Output the [x, y] coordinate of the center of the cell containing the given text.  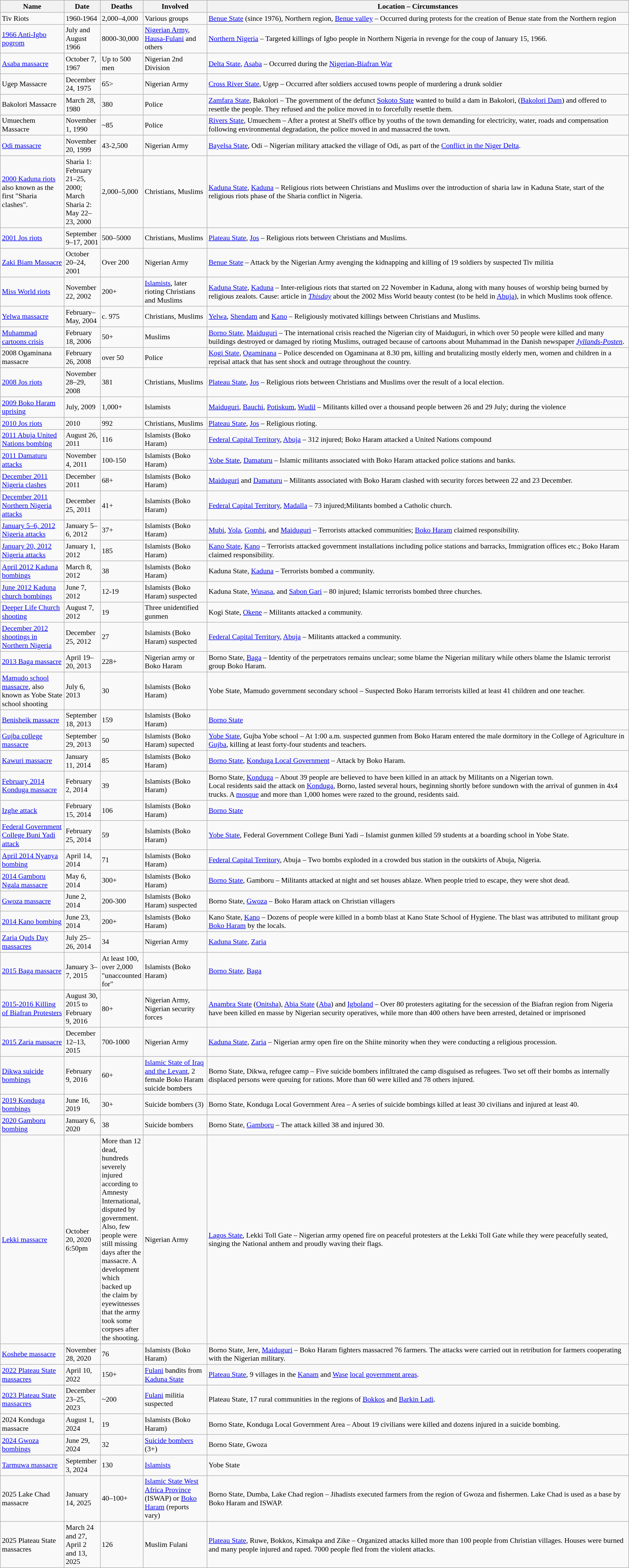
February 26, 2008 [82, 358]
Location – Circumstances [418, 6]
2010 Jos riots [32, 423]
January 5–6, 2012 Nigeria attacks [32, 530]
July 6, 2013 [82, 691]
40–100+ [121, 1499]
159 [121, 720]
Islamic State West Africa Province (ISWAP) or Boko Haram (reports vary) [175, 1499]
May 6, 2014 [82, 880]
December 24, 1975 [82, 84]
116 [121, 439]
Maiduguri and Damaturu – Militants associated with Boko Haram clashed with security forces between 22 and 23 December. [418, 480]
200-300 [121, 901]
August 1, 2024 [82, 1424]
Kaduna State, Zaria – Nigerian army open fire on the Shiite minority when they were conducting a religious procession. [418, 1042]
September 3, 2024 [82, 1465]
Benisheik massacre [32, 720]
January 20, 2012 Nigeria attacks [32, 551]
December 25, 2012 [82, 637]
Suicide bombers [175, 1125]
April 2014 Nyanya bombing [32, 860]
Deaths [121, 6]
Bayelsa State, Odi – Nigerian military attacked the village of Odi, as part of the Conflict in the Niger Delta. [418, 146]
150+ [121, 1375]
41+ [121, 505]
February 2014 Konduga massacre [32, 786]
185 [121, 551]
Mubi, Yola, Gombi, and Maiduguri – Terrorists attacked communities; Boko Haram claimed responsibility. [418, 530]
November 22, 2002 [82, 292]
Yelwa massacre [32, 317]
December 2012 shootings in Northern Nigeria [32, 637]
February 2, 2014 [82, 786]
June 29, 2024 [82, 1445]
Nigerian army or Boko Haram [175, 662]
October 7, 1967 [82, 64]
39 [121, 786]
2008 Ogaminana massacre [32, 358]
Deeper Life Church shooting [32, 612]
August 26, 2011 [82, 439]
Benue State (since 1976), Northern region, Benue valley – Occurred during protests for the creation of Benue state from the Northern region [418, 18]
January 3–7, 2015 [82, 971]
April 10, 2022 [82, 1375]
Plateau State, 9 villages in the Kanam and Wase local government areas. [418, 1375]
Odi massacre [32, 146]
January 1, 2012 [82, 551]
Nigerian Army, Nigerian security forces [175, 1009]
September 9–17, 2001 [82, 238]
381 [121, 382]
1960-1964 [82, 18]
30+ [121, 1104]
Borno State, Konduga Local Government – Attack by Boko Haram. [418, 761]
2015 Baga massacre [32, 971]
Date [82, 6]
Nigerian Army, Hausa-Fulani and others [175, 39]
2019 Konduga bombings [32, 1104]
Umuechem Massacre [32, 125]
59 [121, 835]
Gujba college massacre [32, 741]
130 [121, 1465]
November 28–29, 2008 [82, 382]
c. 975 [121, 317]
Dikwa suicide bombings [32, 1076]
June 16, 2019 [82, 1104]
Kaduna State, Wusasa, and Sabon Gari – 80 injured; Islamic terrorists bombed three churches. [418, 592]
Miss World riots [32, 292]
300+ [121, 880]
2022 Plateau State massacres [32, 1375]
Various groups [175, 18]
2013 Baga massacre [32, 662]
February 9, 2016 [82, 1076]
126 [121, 1545]
Cross River State, Ugep – Occurred after soldiers accused towns people of murdering a drunk soldier [418, 84]
December 2011 [82, 480]
December 23–25, 2023 [82, 1400]
992 [121, 423]
43-2,500 [121, 146]
Mamudo school massacre, also known as Yobe State school shooting [32, 691]
Yobe State, Federal Government College Buni Yadi – Islamist gunmen killed 59 students at a boarding school in Yobe State. [418, 835]
Kaduna State, Kaduna – Terrorists bombed a community. [418, 571]
Tarmuwa massacre [32, 1465]
November 28, 2020 [82, 1354]
85 [121, 761]
76 [121, 1354]
Kawuri massacre [32, 761]
Suicide bombers (3+) [175, 1445]
Involved [175, 6]
February 15, 2014 [82, 811]
June 7, 2012 [82, 592]
Kaduna State, Zaria [418, 942]
November 4, 2011 [82, 460]
Borno State, Konduga Local Government Area – A series of suicide bombings killed at least 30 civilians and injured at least 40. [418, 1104]
8000-30,000 [121, 39]
Muhammad cartoons crisis [32, 337]
Yelwa, Shendam and Kano – Religiously motivated killings between Christians and Muslims. [418, 317]
Borno State, Konduga Local Government Area – About 19 civilians were killed and dozens injured in a suicide bombing. [418, 1424]
Northern Nigeria – Targeted killings of Igbo people in Northern Nigeria in revenge for the coup of January 15, 1966. [418, 39]
Federal Government College Buni Yadi attack [32, 835]
November 20, 1999 [82, 146]
50 [121, 741]
Borno State, Gamboru – The attack killed 38 and injured 30. [418, 1125]
Plateau State, Jos – Religious riots between Christians and Muslims. [418, 238]
Delta State, Asaba – Occurred during the Nigerian-Biafran War [418, 64]
~200 [121, 1400]
80+ [121, 1009]
March 24 and 27, April 2 and 13, 2025 [82, 1545]
Fulani militia suspected [175, 1400]
August 7, 2012 [82, 612]
December 12–13, 2015 [82, 1042]
April 2012 Kaduna bombings [32, 571]
2024 Gwoza bombings [32, 1445]
60+ [121, 1076]
Three unidentified gunmen [175, 612]
March 8, 2012 [82, 571]
2015 Zaria massacre [32, 1042]
October 20, 20206:50pm [82, 1240]
2024 Konduga massacre [32, 1424]
Islamists (Boko Haram) supected [175, 741]
37+ [121, 530]
April 19–20, 2013 [82, 662]
Muslims [175, 337]
Plateau State, Jos – Religious riots between Christians and Muslims over the result of a local election. [418, 382]
Yobe State, Mamudo government secondary school – Suspected Boko Haram terrorists killed at least 41 children and one teacher. [418, 691]
Borno State, Gwoza – Boko Haram attack on Christian villagers [418, 901]
Yobe State [418, 1465]
Bakolori Massacre [32, 105]
Federal Capital Territory, Madalla – 73 injured;Militants bombed a Catholic church. [418, 505]
500–5000 [121, 238]
over 50 [121, 358]
1,000+ [121, 407]
Islamists, later rioting Christians and Muslims [175, 292]
January 11, 2014 [82, 761]
Ugep Massacre [32, 84]
Plateau State, Jos – Religious rioting. [418, 423]
2011 Damaturu attacks [32, 460]
Zaria Quds Day massacres [32, 942]
Federal Capital Territory, Abuja – Two bombs exploded in a crowded bus station in the outskirts of Abuja, Nigeria. [418, 860]
Muslim Fulani [175, 1545]
February 25, 2014 [82, 835]
2025 Lake Chad massacre [32, 1499]
Borno State, Baga [418, 971]
January 14, 2025 [82, 1499]
Asaba massacre [32, 64]
700-1000 [121, 1042]
Zaki Biam Massacre [32, 263]
65> [121, 84]
Suicide bombers (3) [175, 1104]
Nigerian 2nd Division [175, 64]
December 25, 2011 [82, 505]
Plateau State, 17 rural communities in the regions of Bokkos and Barkin Ladi. [418, 1400]
2023 Plateau State massacres [32, 1400]
November 1, 1990 [82, 125]
2,000–5,000 [121, 192]
August 30, 2015 to February 9, 2016 [82, 1009]
106 [121, 811]
Benue State – Attack by the Nigerian Army avenging the kidnapping and killing of 19 soldiers by suspected Tiv militia [418, 263]
June 2, 2014 [82, 901]
March 28, 1980 [82, 105]
228+ [121, 662]
At least 100, over 2,000 "unaccounted for" [121, 971]
Federal Capital Territory, Abuja – Militants attacked a community. [418, 637]
2009 Boko Haram uprising [32, 407]
34 [121, 942]
2020 Gamboru bombing [32, 1125]
June 23, 2014 [82, 922]
27 [121, 637]
Name [32, 6]
2014 Kano bombing [32, 922]
30 [121, 691]
2015-2016 Killing of Biafran Protesters [32, 1009]
2014 Gamboru Ngala massacre [32, 880]
Federal Capital Territory, Abuja – 312 injured; Boko Haram attacked a United Nations compound [418, 439]
71 [121, 860]
Kogi State, Okene – Militants attacked a community. [418, 612]
September 18, 2013 [82, 720]
April 14, 2014 [82, 860]
32 [121, 1445]
2010 [82, 423]
Koshebe massacre [32, 1354]
2,000–4,000 [121, 18]
~85 [121, 125]
February 18, 2006 [82, 337]
12-19 [121, 592]
February–May, 2004 [82, 317]
Borno State, Gwoza [418, 1445]
Maiduguri, Bauchi, Potiskum, Wudil – Militants killed over a thousand people between 26 and 29 July; during the violence [418, 407]
January 6, 2020 [82, 1125]
July and August 1966 [82, 39]
January 5–6, 2012 [82, 530]
July 25–26, 2014 [82, 942]
October 20–24, 2001 [82, 263]
1966 Anti-Igbo pogrom [32, 39]
December 2011 Northern Nigeria attacks [32, 505]
Lekki massacre [32, 1240]
2001 Jos riots [32, 238]
50+ [121, 337]
December 2011 Nigeria clashes [32, 480]
2025 Plateau State massacres [32, 1545]
Izghe attack [32, 811]
Islamic State of Iraq and the Levant, 2 female Boko Haram suicide bombers [175, 1076]
380 [121, 105]
2011 Abuja United Nations bombing [32, 439]
68+ [121, 480]
Over 200 [121, 263]
2008 Jos riots [32, 382]
Yobe State, Damaturu – Islamic militants associated with Boko Haram attacked police stations and banks. [418, 460]
Gwoza massacre [32, 901]
Sharia 1: February 21–25, 2000; MarchSharia 2: May 22–23, 2000 [82, 192]
July, 2009 [82, 407]
Tiv Riots [32, 18]
Fulani bandits from Kaduna State [175, 1375]
2000 Kaduna riots also known as the first "Sharia clashes". [32, 192]
Borno State, Gamboru – Militants attacked at night and set houses ablaze. When people tried to escape, they were shot dead. [418, 880]
June 2012 Kaduna church bombings [32, 592]
Up to 500 men [121, 64]
100-150 [121, 460]
September 29, 2013 [82, 741]
